Locate the cell with the specified text and output its [X, Y] center coordinate. 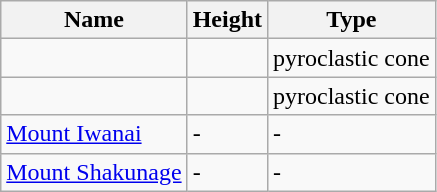
Mount Shakunage [94, 172]
Height [227, 20]
Name [94, 20]
Mount Iwanai [94, 134]
Type [352, 20]
